From the cell containing the given text, extract its center point as [x, y] coordinate. 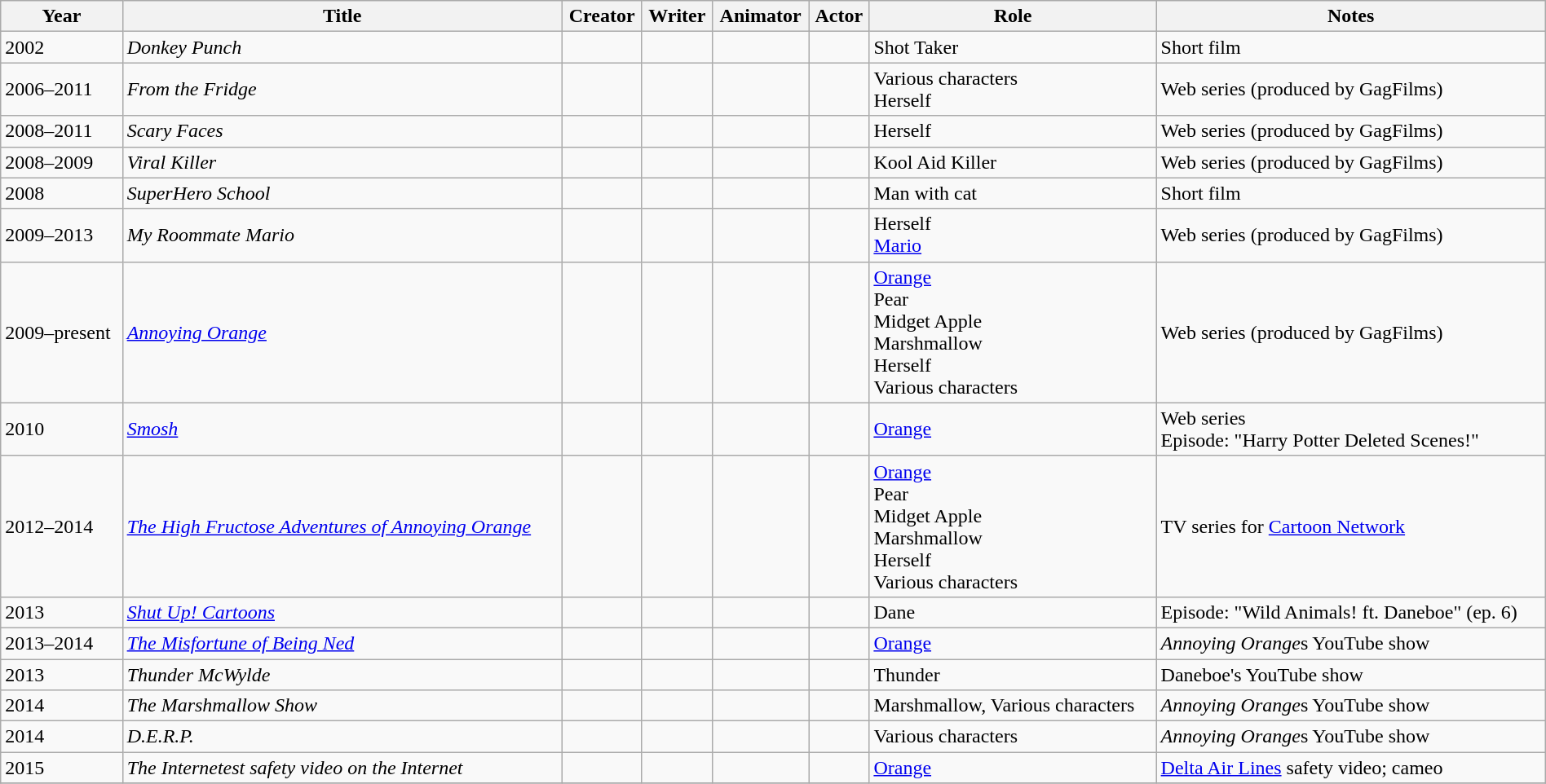
Creator [602, 16]
Various characters [1013, 737]
Shot Taker [1013, 47]
D.E.R.P. [342, 737]
Smosh [342, 429]
2010 [62, 429]
Writer [677, 16]
Role [1013, 16]
Thunder [1013, 674]
Annoying Orange [342, 333]
Year [62, 16]
Dane [1013, 612]
Man with cat [1013, 193]
2009–2013 [62, 235]
Marshmallow, Various characters [1013, 706]
2009–present [62, 333]
The Misfortune of Being Ned [342, 643]
HerselfMario [1013, 235]
2013–2014 [62, 643]
Orange PearMidget AppleMarshmallow HerselfVarious characters [1013, 333]
2008–2011 [62, 131]
Viral Killer [342, 162]
Notes [1350, 16]
My Roommate Mario [342, 235]
Donkey Punch [342, 47]
Herself [1013, 131]
2008–2009 [62, 162]
Title [342, 16]
Orange PearMidget AppleMarshmallowHerselfVarious characters [1013, 526]
Web seriesEpisode: "Harry Potter Deleted Scenes!" [1350, 429]
From the Fridge [342, 90]
SuperHero School [342, 193]
Actor [839, 16]
Thunder McWylde [342, 674]
2002 [62, 47]
TV series for Cartoon Network [1350, 526]
2008 [62, 193]
Daneboe's YouTube show [1350, 674]
2012–2014 [62, 526]
Kool Aid Killer [1013, 162]
The Internetest safety video on the Internet [342, 768]
The Marshmallow Show [342, 706]
Shut Up! Cartoons [342, 612]
Episode: "Wild Animals! ft. Daneboe" (ep. 6) [1350, 612]
Various charactersHerself [1013, 90]
Delta Air Lines safety video; cameo [1350, 768]
Scary Faces [342, 131]
2006–2011 [62, 90]
2015 [62, 768]
Animator [761, 16]
The High Fructose Adventures of Annoying Orange [342, 526]
